Search for the cell housing the specified text and yield its [x, y] center coordinate. 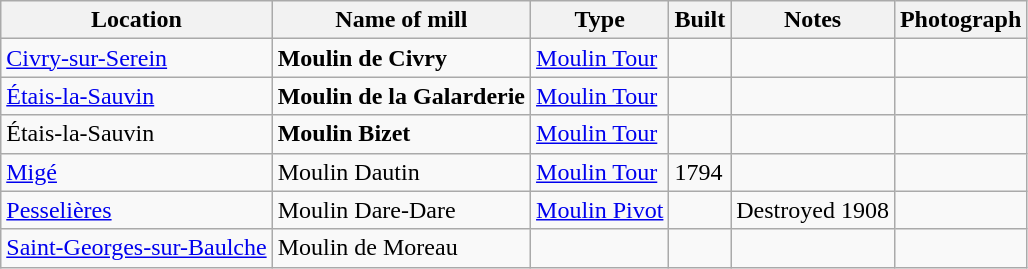
Moulin Dautin [401, 172]
Moulin de Moreau [401, 248]
Civry-sur-Serein [136, 58]
Built [700, 20]
Photograph [960, 20]
Location [136, 20]
Pesselières [136, 210]
Migé [136, 172]
Moulin de Civry [401, 58]
Name of mill [401, 20]
Notes [813, 20]
Moulin Pivot [600, 210]
Saint-Georges-sur-Baulche [136, 248]
1794 [700, 172]
Moulin de la Galarderie [401, 96]
Destroyed 1908 [813, 210]
Type [600, 20]
Moulin Dare-Dare [401, 210]
Moulin Bizet [401, 134]
